Output the (X, Y) coordinate of the center of the cell containing the given text.  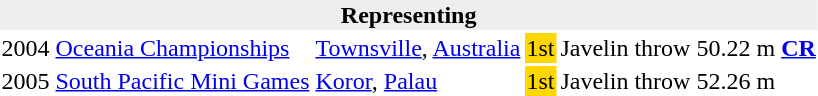
South Pacific Mini Games (182, 81)
2004 (26, 48)
52.26 m (756, 81)
50.22 m CR (756, 48)
2005 (26, 81)
Koror, Palau (418, 81)
Oceania Championships (182, 48)
Representing (408, 15)
Townsville, Australia (418, 48)
